Provide the (x, y) coordinate of the cell's center where the given text is located.  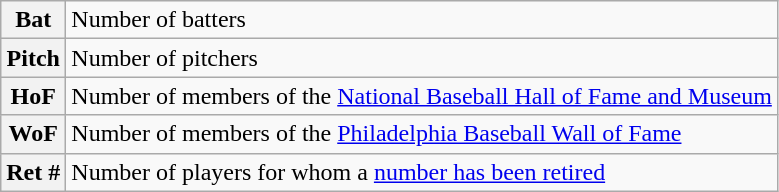
Bat (34, 20)
Number of batters (422, 20)
HoF (34, 96)
Pitch (34, 58)
Ret # (34, 172)
WoF (34, 134)
Number of pitchers (422, 58)
Number of members of the National Baseball Hall of Fame and Museum (422, 96)
Number of players for whom a number has been retired (422, 172)
Number of members of the Philadelphia Baseball Wall of Fame (422, 134)
